Provide the (x, y) coordinate of the cell's center where the given text is located.  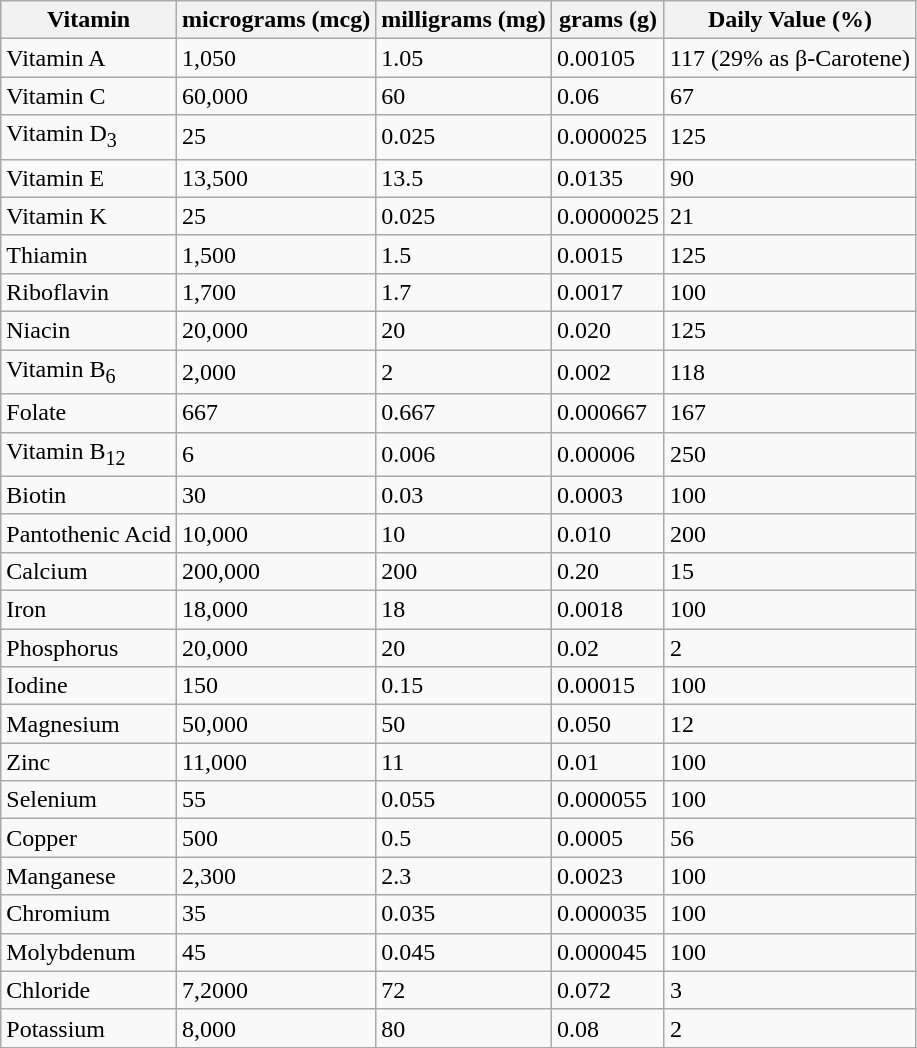
35 (276, 914)
0.0023 (608, 876)
8,000 (276, 1028)
13.5 (464, 178)
Niacin (89, 331)
21 (790, 216)
Folate (89, 413)
Vitamin K (89, 216)
Selenium (89, 800)
200,000 (276, 571)
67 (790, 96)
80 (464, 1028)
56 (790, 838)
Manganese (89, 876)
0.06 (608, 96)
1,700 (276, 292)
0.0135 (608, 178)
Potassium (89, 1028)
0.050 (608, 724)
2.3 (464, 876)
30 (276, 495)
0.00015 (608, 686)
0.0018 (608, 610)
3 (790, 990)
0.01 (608, 762)
1,050 (276, 58)
0.000035 (608, 914)
micrograms (mcg) (276, 20)
150 (276, 686)
60 (464, 96)
0.002 (608, 372)
11,000 (276, 762)
45 (276, 952)
Biotin (89, 495)
0.08 (608, 1028)
7,2000 (276, 990)
0.20 (608, 571)
50 (464, 724)
Vitamin A (89, 58)
Vitamin B12 (89, 454)
0.000667 (608, 413)
grams (g) (608, 20)
Vitamin C (89, 96)
Zinc (89, 762)
60,000 (276, 96)
Phosphorus (89, 648)
0.5 (464, 838)
2,300 (276, 876)
167 (790, 413)
Chromium (89, 914)
55 (276, 800)
0.000055 (608, 800)
10,000 (276, 533)
0.03 (464, 495)
118 (790, 372)
0.000025 (608, 137)
Magnesium (89, 724)
0.0005 (608, 838)
13,500 (276, 178)
Calcium (89, 571)
0.00105 (608, 58)
18,000 (276, 610)
0.0003 (608, 495)
50,000 (276, 724)
Daily Value (%) (790, 20)
milligrams (mg) (464, 20)
0.02 (608, 648)
0.006 (464, 454)
0.072 (608, 990)
Iron (89, 610)
6 (276, 454)
Vitamin B6 (89, 372)
Vitamin E (89, 178)
18 (464, 610)
Thiamin (89, 254)
90 (790, 178)
1.5 (464, 254)
0.020 (608, 331)
117 (29% as β-Carotene) (790, 58)
1.7 (464, 292)
Copper (89, 838)
1.05 (464, 58)
0.000045 (608, 952)
Molybdenum (89, 952)
12 (790, 724)
0.15 (464, 686)
0.00006 (608, 454)
250 (790, 454)
0.0000025 (608, 216)
Riboflavin (89, 292)
0.045 (464, 952)
Pantothenic Acid (89, 533)
0.035 (464, 914)
667 (276, 413)
0.0015 (608, 254)
72 (464, 990)
Vitamin D3 (89, 137)
Vitamin (89, 20)
Chloride (89, 990)
Iodine (89, 686)
0.0017 (608, 292)
0.055 (464, 800)
0.010 (608, 533)
15 (790, 571)
1,500 (276, 254)
10 (464, 533)
2,000 (276, 372)
11 (464, 762)
0.667 (464, 413)
500 (276, 838)
